From the cell containing the given text, extract its center point as [X, Y] coordinate. 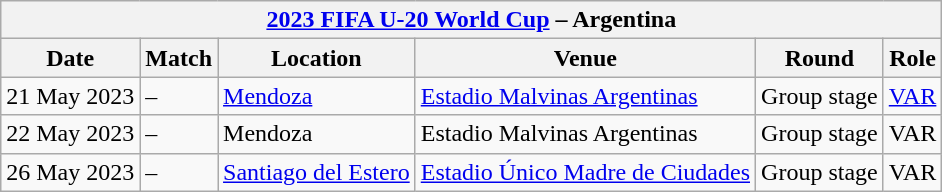
Role [912, 58]
Round [820, 58]
26 May 2023 [70, 172]
2023 FIFA U-20 World Cup – Argentina [472, 20]
Location [317, 58]
21 May 2023 [70, 96]
Match [179, 58]
Date [70, 58]
Estadio Único Madre de Ciudades [585, 172]
Venue [585, 58]
22 May 2023 [70, 134]
Santiago del Estero [317, 172]
